Scan for the cell matching the given text and deliver its [x, y] coordinate at center. 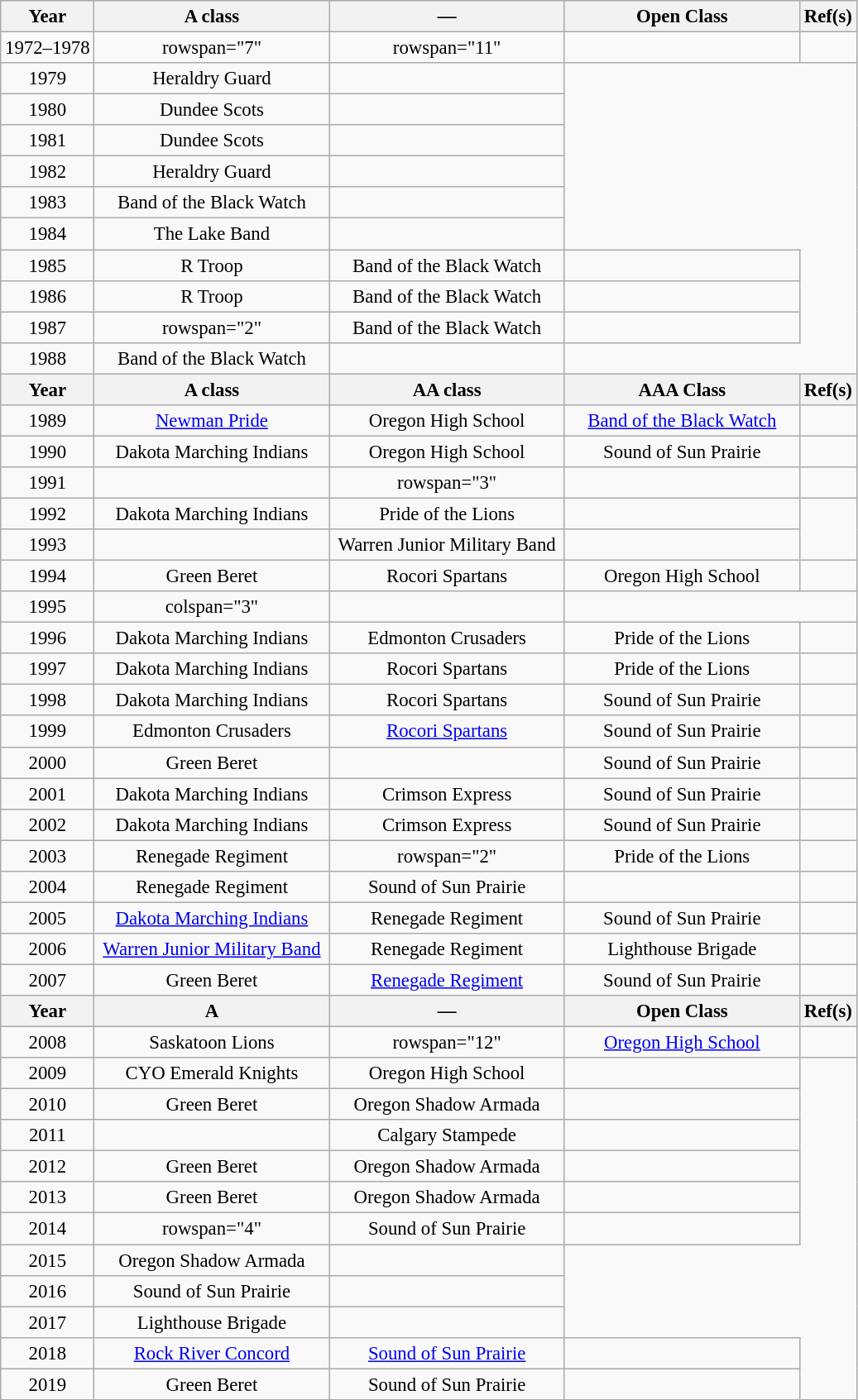
1982 [48, 172]
2008 [48, 1043]
1996 [48, 638]
2011 [48, 1135]
1983 [48, 203]
2018 [48, 1353]
1994 [48, 576]
A [212, 1011]
2006 [48, 949]
2010 [48, 1105]
2001 [48, 794]
1998 [48, 700]
2000 [48, 762]
2002 [48, 824]
Saskatoon Lions [212, 1043]
rowspan="11" [447, 48]
1985 [48, 265]
The Lake Band [212, 234]
1984 [48, 234]
AA class [447, 389]
1988 [48, 358]
rowspan="4" [212, 1229]
2014 [48, 1229]
2009 [48, 1073]
2007 [48, 980]
1979 [48, 79]
2012 [48, 1167]
1980 [48, 110]
2005 [48, 918]
2004 [48, 887]
1989 [48, 421]
2016 [48, 1291]
2013 [48, 1198]
1995 [48, 607]
2017 [48, 1322]
1992 [48, 514]
2019 [48, 1384]
1987 [48, 327]
rowspan="12" [447, 1043]
2015 [48, 1260]
1991 [48, 483]
1986 [48, 296]
1997 [48, 669]
1990 [48, 452]
colspan="3" [212, 607]
rowspan="3" [447, 483]
2003 [48, 856]
AAA Class [682, 389]
CYO Emerald Knights [212, 1073]
rowspan="7" [212, 48]
1993 [48, 545]
Newman Pride [212, 421]
1999 [48, 732]
Calgary Stampede [447, 1135]
Rock River Concord [212, 1353]
1981 [48, 141]
1972–1978 [48, 48]
